Determine the (x, y) coordinate at the center of the cell enclosing the given text.  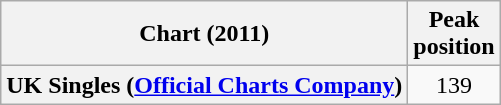
Chart (2011) (204, 34)
Peakposition (454, 34)
UK Singles (Official Charts Company) (204, 85)
139 (454, 85)
